Locate the cell with the specified text and output its (x, y) center coordinate. 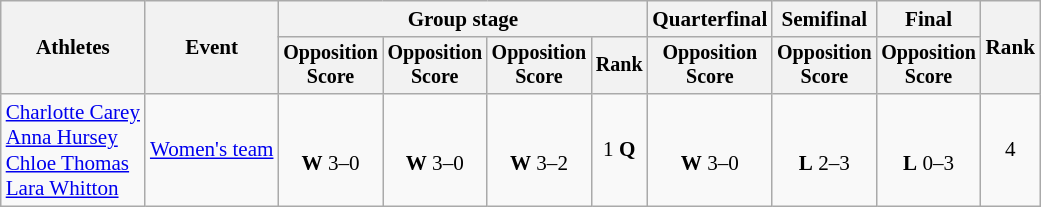
Final (928, 18)
Athletes (73, 48)
Women's team (212, 150)
L 0–3 (928, 150)
4 (1010, 150)
Event (212, 48)
Semifinal (824, 18)
Group stage (462, 18)
W 3–2 (539, 150)
1 Q (619, 150)
Quarterfinal (710, 18)
L 2–3 (824, 150)
Charlotte CareyAnna HurseyChloe ThomasLara Whitton (73, 150)
